Scan for the cell matching the given text and deliver its [X, Y] coordinate at center. 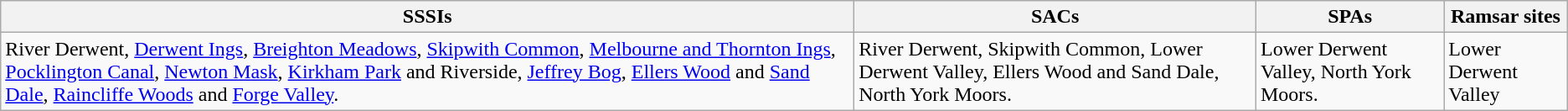
River Derwent, Skipwith Common, Lower Derwent Valley, Ellers Wood and Sand Dale, North York Moors. [1055, 71]
Ramsar sites [1506, 17]
SACs [1055, 17]
SSSIs [427, 17]
Lower Derwent Valley [1506, 71]
Lower Derwent Valley, North York Moors. [1349, 71]
SPAs [1349, 17]
